Pinpoint the cell where the given text exists, returning its [x, y] midpoint coordinate. 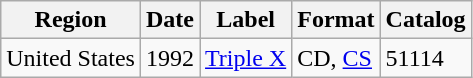
51114 [426, 58]
1992 [170, 58]
CD, CS [336, 58]
Format [336, 20]
Label [246, 20]
Catalog [426, 20]
Date [170, 20]
United States [71, 58]
Triple X [246, 58]
Region [71, 20]
